Find where the given text appears and provide that cell's center as [X, Y] coordinate. 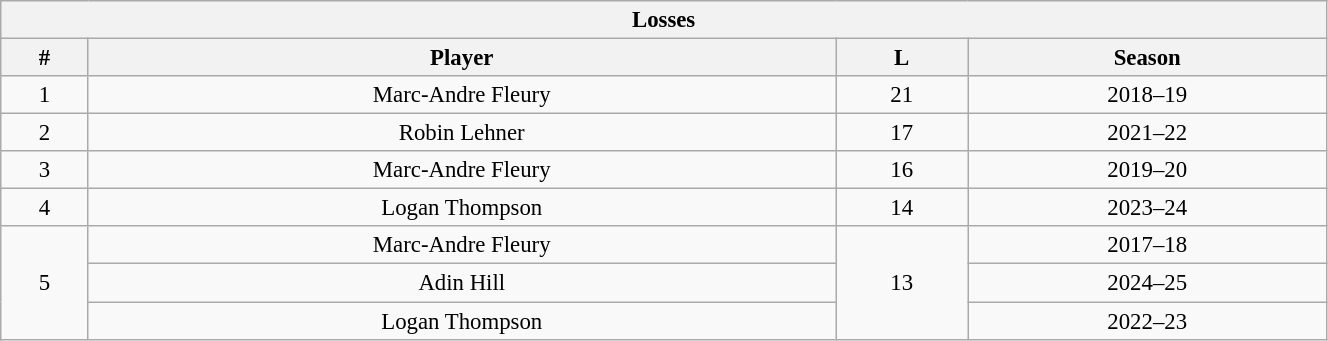
L [902, 58]
2 [44, 133]
# [44, 58]
Losses [664, 20]
2021–22 [1147, 133]
2024–25 [1147, 283]
2018–19 [1147, 95]
Robin Lehner [462, 133]
1 [44, 95]
21 [902, 95]
4 [44, 208]
Season [1147, 58]
2023–24 [1147, 208]
16 [902, 170]
5 [44, 282]
2019–20 [1147, 170]
14 [902, 208]
3 [44, 170]
13 [902, 282]
17 [902, 133]
Adin Hill [462, 283]
Player [462, 58]
2022–23 [1147, 321]
2017–18 [1147, 245]
